Scan for the cell matching the given text and deliver its (X, Y) coordinate at center. 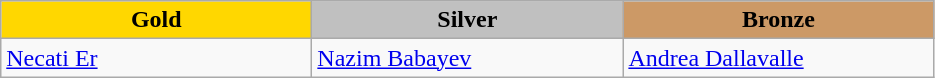
Nazim Babayev (468, 58)
Necati Er (156, 58)
Silver (468, 20)
Gold (156, 20)
Andrea Dallavalle (778, 58)
Bronze (778, 20)
